Scan for the cell matching the given text and deliver its [X, Y] coordinate at center. 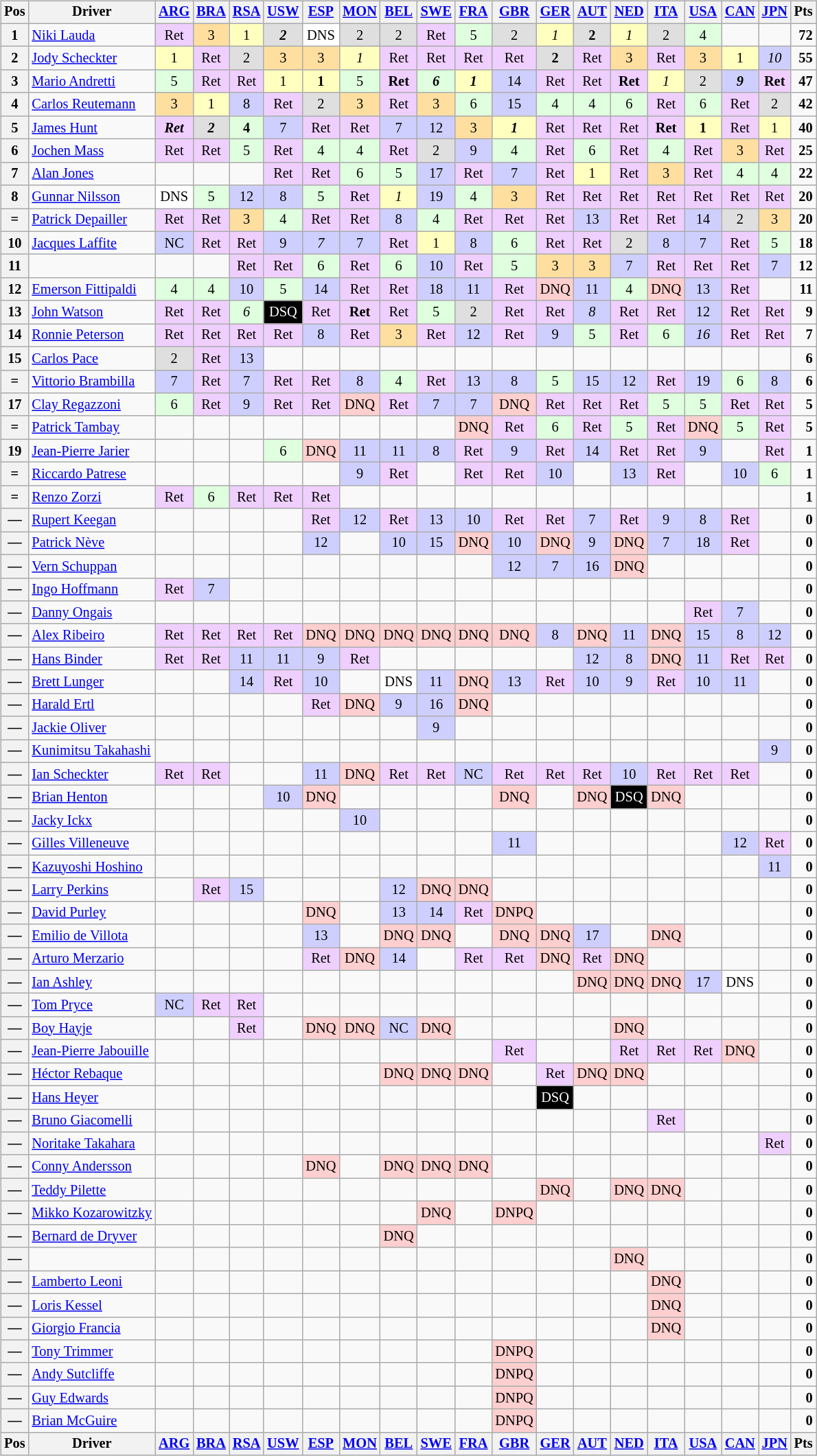
Brian McGuire [92, 1421]
Guy Edwards [92, 1398]
Riccardo Patrese [92, 474]
Gilles Villeneuve [92, 843]
55 [803, 58]
Andy Sutcliffe [92, 1374]
Mario Andretti [92, 82]
Ingo Hoffmann [92, 589]
Rupert Keegan [92, 520]
Ronnie Peterson [92, 336]
Harald Ertl [92, 705]
25 [803, 151]
47 [803, 82]
Kunimitsu Takahashi [92, 751]
42 [803, 104]
Conny Andersson [92, 1166]
Kazuyoshi Hoshino [92, 867]
Tony Trimmer [92, 1352]
Gunnar Nilsson [92, 197]
Larry Perkins [92, 890]
Carlos Pace [92, 358]
40 [803, 128]
Vittorio Brambilla [92, 381]
Boy Hayje [92, 1029]
Bruno Giacomelli [92, 1120]
Jean-Pierre Jarier [92, 451]
Lamberto Leoni [92, 1282]
Hans Heyer [92, 1097]
Danny Ongais [92, 613]
Renzo Zorzi [92, 497]
Héctor Rebaque [92, 1075]
Jackie Oliver [92, 728]
Carlos Reutemann [92, 104]
John Watson [92, 312]
Emilio de Villota [92, 936]
David Purley [92, 913]
Teddy Pilette [92, 1190]
Emerson Fittipaldi [92, 290]
Patrick Nève [92, 543]
Niki Lauda [92, 35]
Alex Ribeiro [92, 635]
Brett Lunger [92, 682]
Jean-Pierre Jabouille [92, 1051]
Tom Pryce [92, 1005]
Vern Schuppan [92, 566]
Mikko Kozarowitzky [92, 1213]
Giorgio Francia [92, 1328]
Jody Scheckter [92, 58]
22 [803, 174]
Ian Scheckter [92, 774]
Noritake Takahara [92, 1144]
Alan Jones [92, 174]
Jacques Laffite [92, 243]
Clay Regazzoni [92, 405]
Ian Ashley [92, 982]
Patrick Depailler [92, 220]
James Hunt [92, 128]
Patrick Tambay [92, 427]
Jochen Mass [92, 151]
Bernard de Dryver [92, 1236]
Arturo Merzario [92, 959]
Brian Henton [92, 797]
Hans Binder [92, 659]
72 [803, 35]
Jacky Ickx [92, 821]
Loris Kessel [92, 1305]
